Identify which cell holds the provided text, then report its (x, y) central coordinate. 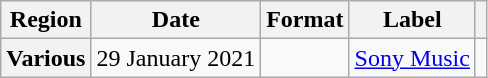
29 January 2021 (176, 58)
Sony Music (412, 58)
Region (46, 20)
Label (412, 20)
Date (176, 20)
Various (46, 58)
Format (305, 20)
